Pinpoint the cell where the given text exists, returning its [X, Y] midpoint coordinate. 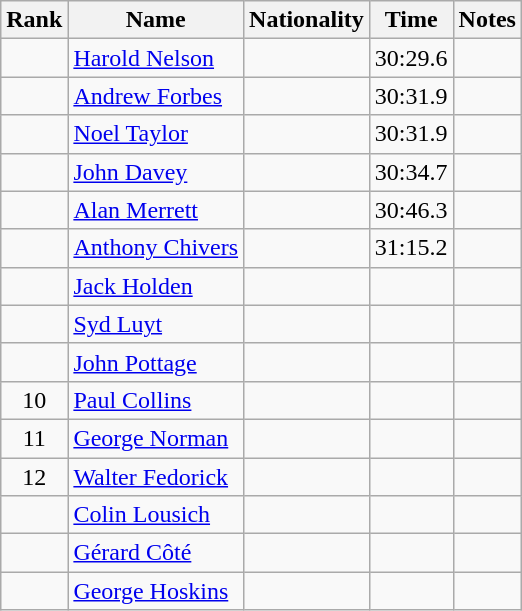
10 [34, 400]
Walter Fedorick [156, 477]
Syd Luyt [156, 324]
Name [156, 20]
Time [411, 20]
Alan Merrett [156, 210]
Noel Taylor [156, 134]
Paul Collins [156, 400]
Jack Holden [156, 286]
30:34.7 [411, 172]
Harold Nelson [156, 58]
Anthony Chivers [156, 248]
30:29.6 [411, 58]
Nationality [307, 20]
Colin Lousich [156, 515]
Notes [487, 20]
Andrew Forbes [156, 96]
John Pottage [156, 362]
John Davey [156, 172]
George Norman [156, 438]
Gérard Côté [156, 553]
George Hoskins [156, 591]
12 [34, 477]
11 [34, 438]
31:15.2 [411, 248]
30:46.3 [411, 210]
Rank [34, 20]
